Pinpoint the cell where the given text exists, returning its (X, Y) midpoint coordinate. 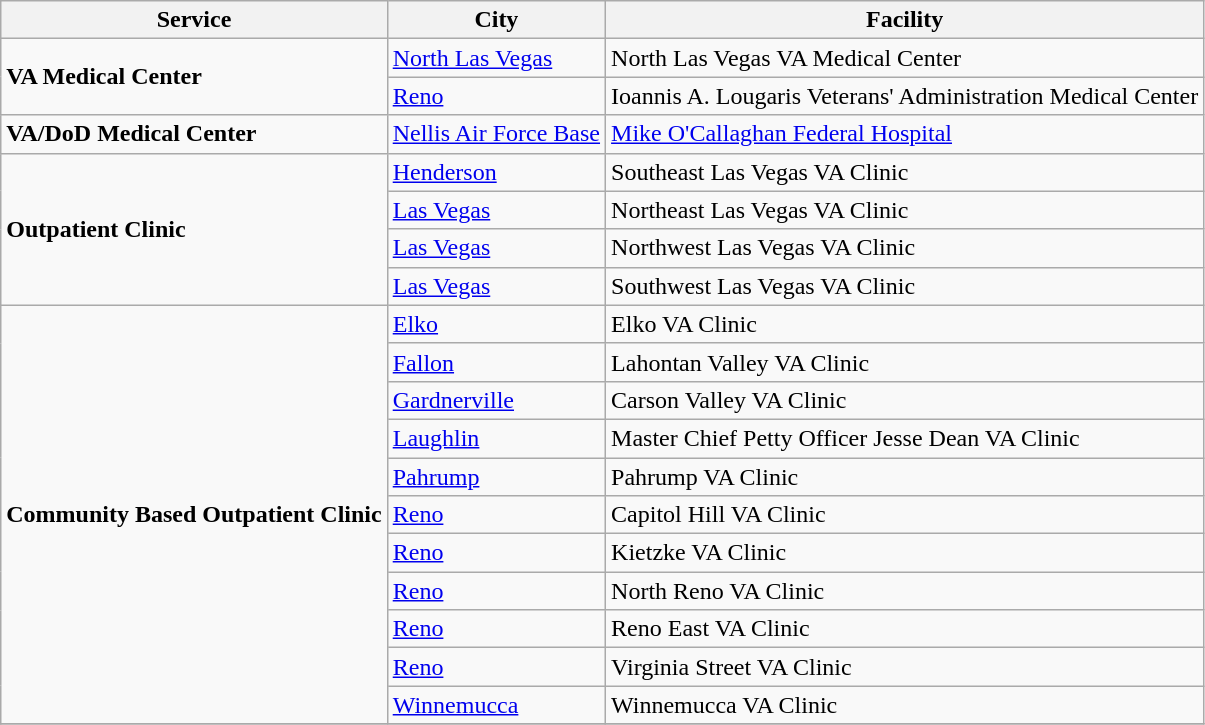
Lahontan Valley VA Clinic (905, 362)
Northeast Las Vegas VA Clinic (905, 210)
Pahrump (496, 477)
Mike O'Callaghan Federal Hospital (905, 134)
Elko (496, 324)
Virginia Street VA Clinic (905, 667)
VA Medical Center (194, 77)
Fallon (496, 362)
Winnemucca VA Clinic (905, 705)
Carson Valley VA Clinic (905, 400)
VA/DoD Medical Center (194, 134)
Reno East VA Clinic (905, 629)
Laughlin (496, 438)
Henderson (496, 172)
North Las Vegas VA Medical Center (905, 58)
Facility (905, 20)
Southwest Las Vegas VA Clinic (905, 286)
Ioannis A. Lougaris Veterans' Administration Medical Center (905, 96)
Southeast Las Vegas VA Clinic (905, 172)
Master Chief Petty Officer Jesse Dean VA Clinic (905, 438)
Outpatient Clinic (194, 229)
North Las Vegas (496, 58)
Elko VA Clinic (905, 324)
North Reno VA Clinic (905, 591)
Northwest Las Vegas VA Clinic (905, 248)
Kietzke VA Clinic (905, 553)
Pahrump VA Clinic (905, 477)
Service (194, 20)
Nellis Air Force Base (496, 134)
Gardnerville (496, 400)
Winnemucca (496, 705)
Capitol Hill VA Clinic (905, 515)
City (496, 20)
Community Based Outpatient Clinic (194, 514)
